Search for the cell housing the specified text and yield its [X, Y] center coordinate. 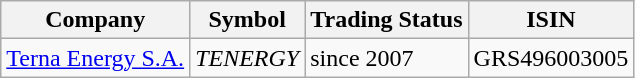
Trading Status [386, 20]
GRS496003005 [551, 58]
ISIN [551, 20]
TENERGY [248, 58]
Company [96, 20]
Symbol [248, 20]
Terna Energy S.A. [96, 58]
since 2007 [386, 58]
